Pinpoint the cell where the given text exists, returning its (x, y) midpoint coordinate. 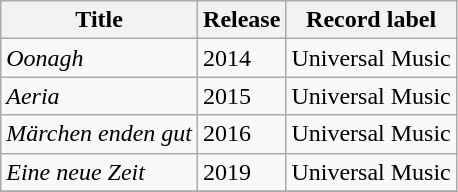
Märchen enden gut (100, 134)
Eine neue Zeit (100, 172)
2016 (242, 134)
Record label (371, 20)
2015 (242, 96)
Oonagh (100, 58)
2014 (242, 58)
2019 (242, 172)
Release (242, 20)
Aeria (100, 96)
Title (100, 20)
